Return (x, y) of the center of cell containing provided text 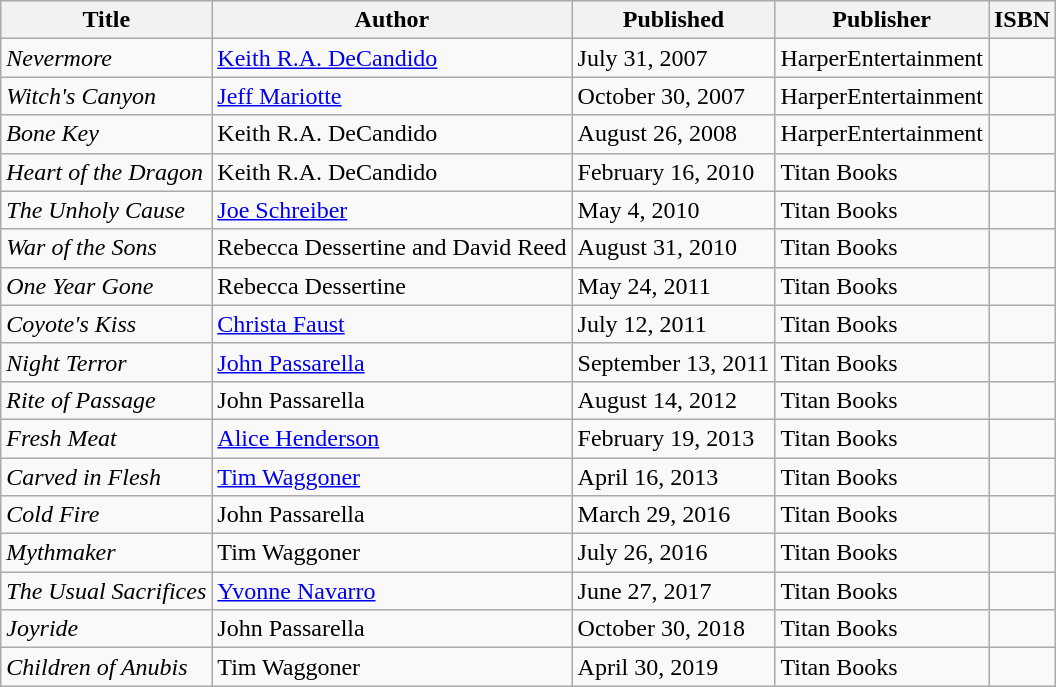
Children of Anubis (106, 667)
August 31, 2010 (674, 248)
June 27, 2017 (674, 591)
May 4, 2010 (674, 210)
War of the Sons (106, 248)
Publisher (882, 20)
August 14, 2012 (674, 400)
October 30, 2018 (674, 629)
March 29, 2016 (674, 515)
Cold Fire (106, 515)
Rebecca Dessertine and David Reed (392, 248)
Rite of Passage (106, 400)
One Year Gone (106, 286)
July 26, 2016 (674, 553)
Yvonne Navarro (392, 591)
July 12, 2011 (674, 324)
The Usual Sacrifices (106, 591)
Witch's Canyon (106, 96)
April 30, 2019 (674, 667)
April 16, 2013 (674, 477)
May 24, 2011 (674, 286)
Nevermore (106, 58)
February 19, 2013 (674, 438)
February 16, 2010 (674, 172)
Heart of the Dragon (106, 172)
Rebecca Dessertine (392, 286)
Bone Key (106, 134)
Fresh Meat (106, 438)
Published (674, 20)
Jeff Mariotte (392, 96)
Carved in Flesh (106, 477)
October 30, 2007 (674, 96)
Author (392, 20)
July 31, 2007 (674, 58)
Joyride (106, 629)
ISBN (1022, 20)
Joe Schreiber (392, 210)
September 13, 2011 (674, 362)
Mythmaker (106, 553)
The Unholy Cause (106, 210)
Alice Henderson (392, 438)
Coyote's Kiss (106, 324)
August 26, 2008 (674, 134)
Christa Faust (392, 324)
Title (106, 20)
Night Terror (106, 362)
